Pinpoint the cell where the given text exists, returning its [x, y] midpoint coordinate. 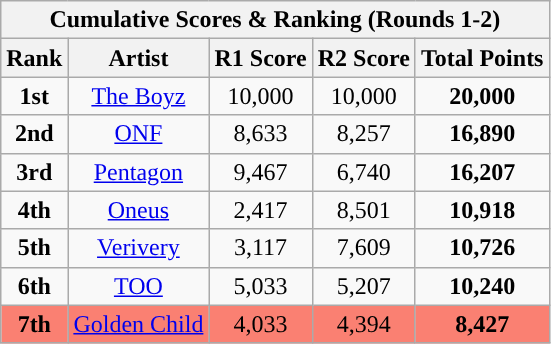
7th [34, 324]
7,609 [364, 248]
16,890 [482, 134]
16,207 [482, 172]
Total Points [482, 58]
8,501 [364, 210]
8,633 [260, 134]
Golden Child [138, 324]
R1 Score [260, 58]
6th [34, 286]
8,257 [364, 134]
5,033 [260, 286]
Rank [34, 58]
5,207 [364, 286]
3rd [34, 172]
1st [34, 96]
20,000 [482, 96]
TOO [138, 286]
4th [34, 210]
Cumulative Scores & Ranking (Rounds 1-2) [275, 20]
8,427 [482, 324]
ONF [138, 134]
2nd [34, 134]
Artist [138, 58]
4,394 [364, 324]
Verivery [138, 248]
R2 Score [364, 58]
6,740 [364, 172]
10,726 [482, 248]
3,117 [260, 248]
Pentagon [138, 172]
Oneus [138, 210]
9,467 [260, 172]
4,033 [260, 324]
5th [34, 248]
The Boyz [138, 96]
10,240 [482, 286]
10,918 [482, 210]
2,417 [260, 210]
